Extract the [X, Y] coordinate from the center of the cell holding the provided text.  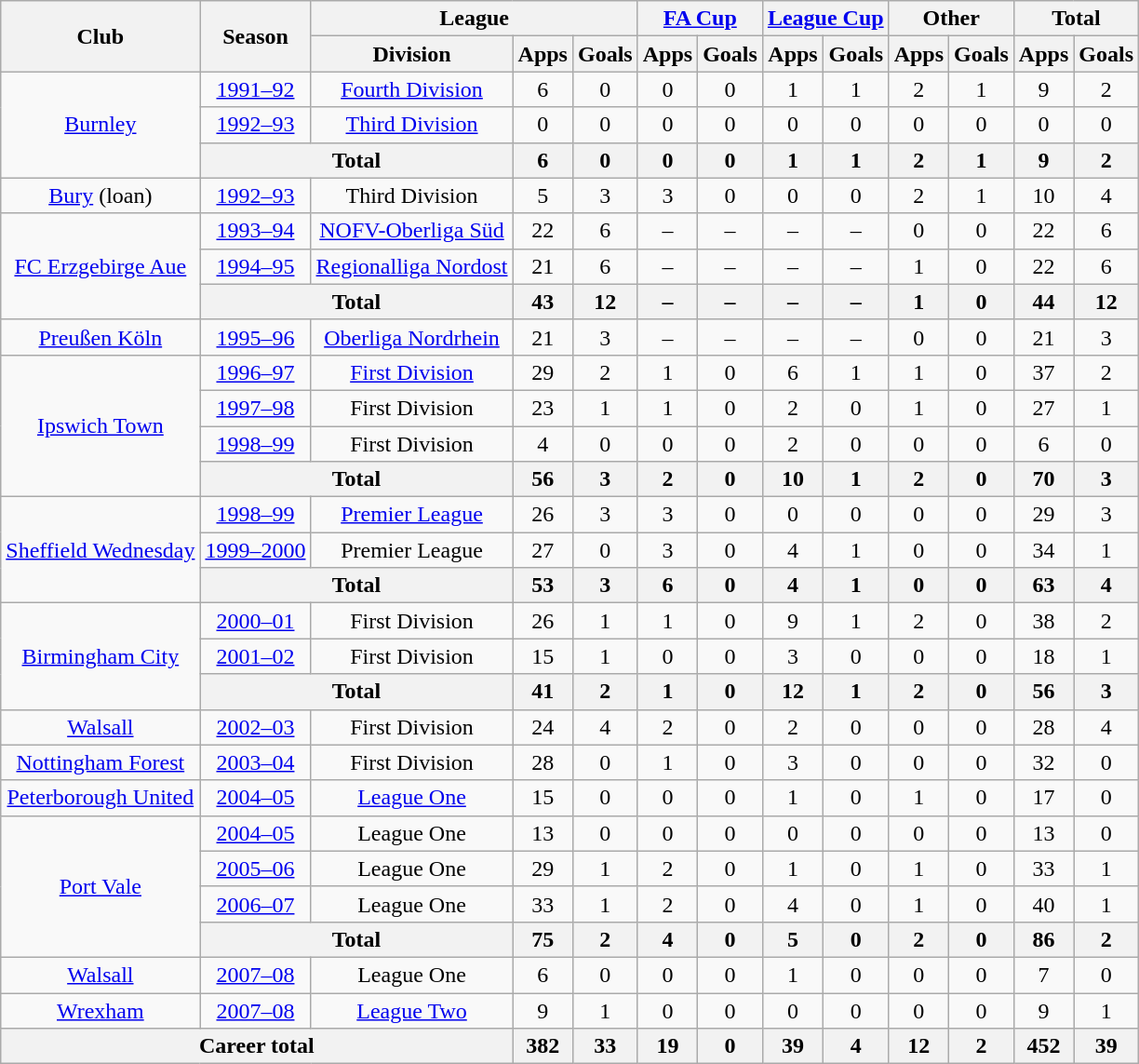
1991–92 [255, 89]
53 [543, 586]
40 [1043, 904]
43 [543, 302]
17 [1043, 798]
7 [1043, 975]
1999–2000 [255, 550]
Fourth Division [411, 89]
Peterborough United [100, 798]
2006–07 [255, 904]
2003–04 [255, 762]
2000–01 [255, 621]
1994–95 [255, 266]
24 [543, 727]
1996–97 [255, 372]
Division [411, 54]
NOFV-Oberliga Süd [411, 231]
Wrexham [100, 1010]
44 [1043, 302]
2002–03 [255, 727]
Burnley [100, 125]
452 [1043, 1046]
Nottingham Forest [100, 762]
Port Vale [100, 886]
382 [543, 1046]
19 [667, 1046]
75 [543, 939]
70 [1043, 479]
32 [1043, 762]
FA Cup [700, 19]
Preußen Köln [100, 337]
41 [543, 692]
League Two [411, 1010]
2001–02 [255, 656]
86 [1043, 939]
Season [255, 36]
Regionalliga Nordost [411, 266]
38 [1043, 621]
Oberliga Nordrhein [411, 337]
23 [543, 408]
Birmingham City [100, 656]
2005–06 [255, 869]
63 [1043, 586]
1995–96 [255, 337]
Ipswich Town [100, 425]
Club [100, 36]
Other [951, 19]
34 [1043, 550]
FC Erzgebirge Aue [100, 266]
1993–94 [255, 231]
18 [1043, 656]
Sheffield Wednesday [100, 550]
37 [1043, 372]
League [475, 19]
1997–98 [255, 408]
Career total [257, 1046]
League Cup [825, 19]
Bury (loan) [100, 195]
